For the text-containing cell, return its midpoint in (x, y) coordinate format. 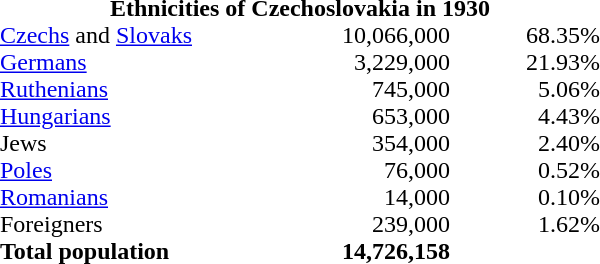
0.52% (525, 170)
Jews (150, 144)
4.43% (525, 116)
10,066,000 (375, 36)
653,000 (375, 116)
3,229,000 (375, 62)
354,000 (375, 144)
Ruthenians (150, 90)
0.10% (525, 198)
Hungarians (150, 116)
2.40% (525, 144)
1.62% (525, 224)
21.93% (525, 62)
Czechs and Slovaks (150, 36)
745,000 (375, 90)
76,000 (375, 170)
239,000 (375, 224)
Poles (150, 170)
68.35% (525, 36)
Foreigners (150, 224)
5.06% (525, 90)
Germans (150, 62)
Romanians (150, 198)
14,000 (375, 198)
